Extract the [x, y] coordinate from the center of the cell holding the provided text.  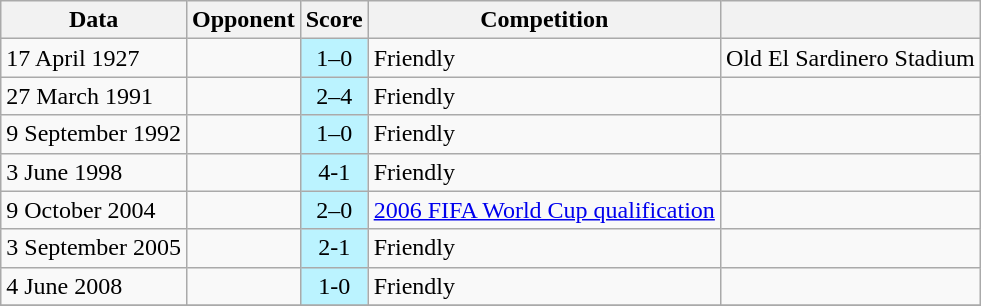
3 September 2005 [94, 248]
2–0 [334, 210]
17 April 1927 [94, 58]
Old El Sardinero Stadium [850, 58]
1-0 [334, 286]
Opponent [243, 20]
3 June 1998 [94, 172]
27 March 1991 [94, 96]
9 October 2004 [94, 210]
2-1 [334, 248]
2–4 [334, 96]
4 June 2008 [94, 286]
Competition [544, 20]
9 September 1992 [94, 134]
2006 FIFA World Cup qualification [544, 210]
4-1 [334, 172]
Data [94, 20]
Score [334, 20]
